Identify which cell holds the provided text, then report its [x, y] central coordinate. 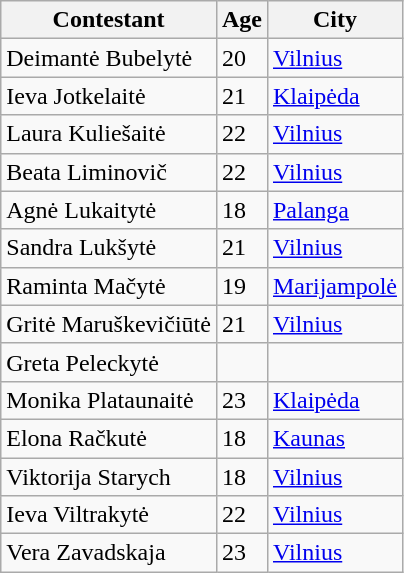
Palanga [334, 210]
Laura Kuliešaitė [109, 134]
City [334, 20]
Marijampolė [334, 286]
Monika Plataunaitė [109, 400]
Gritė Maruškevičiūtė [109, 324]
Raminta Mačytė [109, 286]
Ieva Viltrakytė [109, 515]
Beata Liminovič [109, 172]
Sandra Lukšytė [109, 248]
20 [242, 58]
Contestant [109, 20]
Vera Zavadskaja [109, 553]
Ieva Jotkelaitė [109, 96]
19 [242, 286]
Agnė Lukaitytė [109, 210]
Viktorija Starych [109, 477]
Elona Račkutė [109, 438]
Kaunas [334, 438]
Deimantė Bubelytė [109, 58]
Greta Peleckytė [109, 362]
Age [242, 20]
